Capture the cell that displays the provided text and extract its [X, Y] central coordinate. 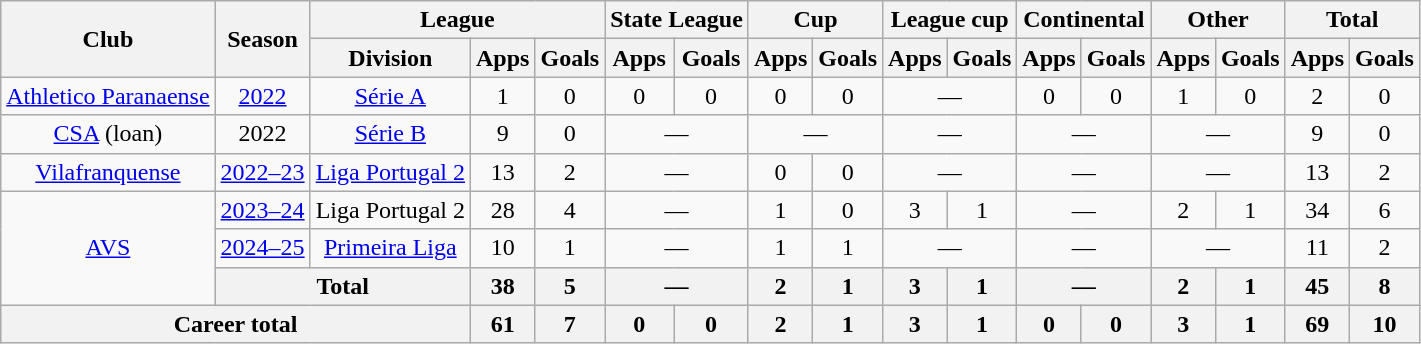
Season [262, 39]
League [458, 20]
45 [1317, 286]
Athletico Paranaense [108, 96]
2023–24 [262, 210]
28 [503, 210]
6 [1385, 210]
7 [570, 324]
Club [108, 39]
61 [503, 324]
Série A [390, 96]
Primeira Liga [390, 248]
11 [1317, 248]
Série B [390, 134]
38 [503, 286]
CSA (loan) [108, 134]
Division [390, 58]
League cup [950, 20]
4 [570, 210]
5 [570, 286]
Vilafranquense [108, 172]
Other [1218, 20]
2024–25 [262, 248]
Cup [815, 20]
69 [1317, 324]
Continental [1084, 20]
34 [1317, 210]
Career total [236, 324]
AVS [108, 248]
8 [1385, 286]
2022–23 [262, 172]
State League [677, 20]
